Extract the [x, y] coordinate from the center of the cell holding the provided text.  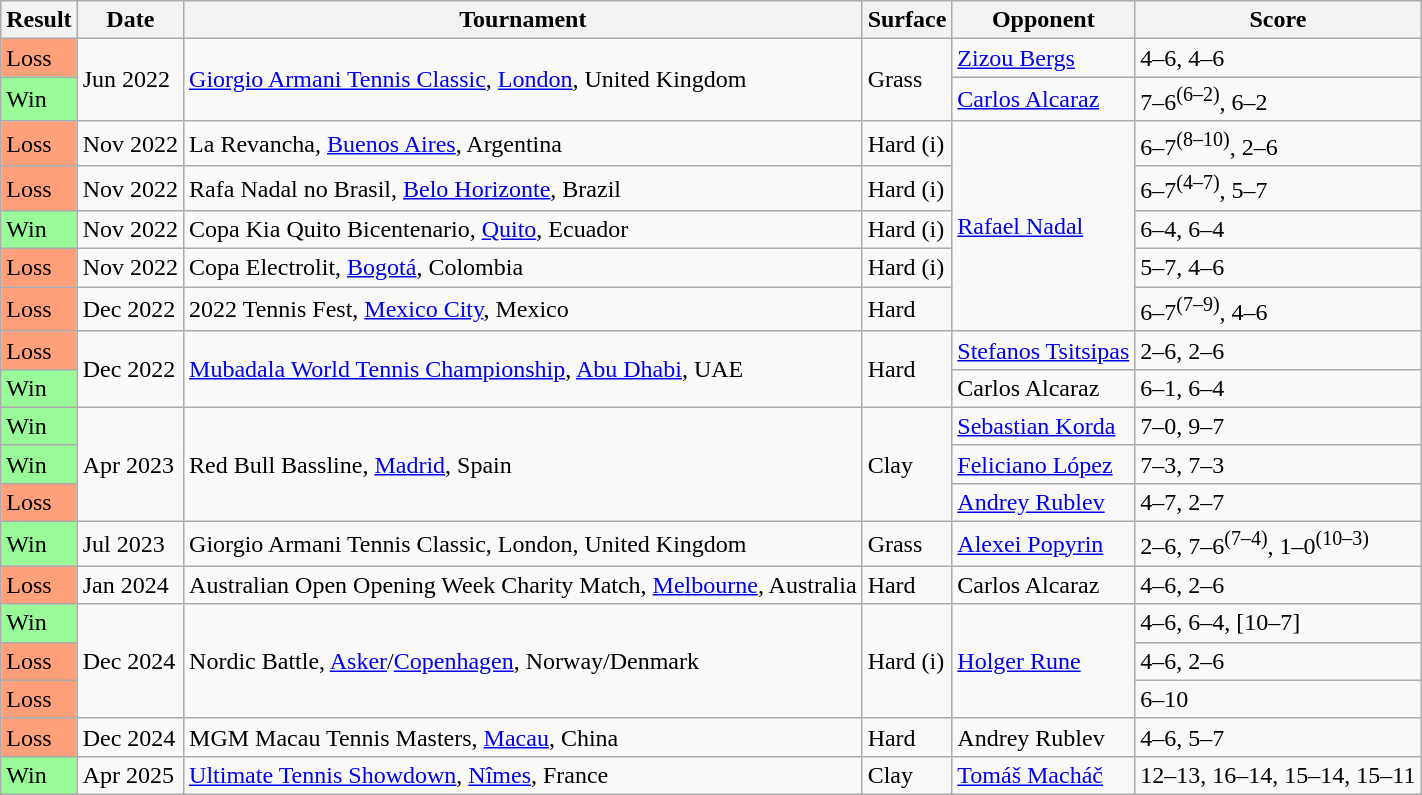
Surface [907, 20]
6–1, 6–4 [1278, 388]
6–10 [1278, 699]
Zizou Bergs [1044, 58]
Rafael Nadal [1044, 226]
6–4, 6–4 [1278, 230]
2–6, 2–6 [1278, 350]
6–7(7–9), 4–6 [1278, 310]
Sebastian Korda [1044, 426]
Score [1278, 20]
MGM Macau Tennis Masters, Macau, China [524, 737]
Opponent [1044, 20]
2–6, 7–6(7–4), 1–0(10–3) [1278, 544]
4–6, 5–7 [1278, 737]
Tomáš Macháč [1044, 775]
Jun 2022 [130, 80]
Copa Electrolit, Bogotá, Colombia [524, 268]
2022 Tennis Fest, Mexico City, Mexico [524, 310]
Stefanos Tsitsipas [1044, 350]
Date [130, 20]
Ultimate Tennis Showdown, Nîmes, France [524, 775]
Apr 2025 [130, 775]
4–6, 6–4, [10–7] [1278, 623]
6–7(4–7), 5–7 [1278, 188]
7–3, 7–3 [1278, 464]
4–6, 4–6 [1278, 58]
Result [39, 20]
Copa Kia Quito Bicentenario, Quito, Ecuador [524, 230]
Holger Rune [1044, 661]
Jan 2024 [130, 585]
4–7, 2–7 [1278, 502]
La Revancha, Buenos Aires, Argentina [524, 144]
Apr 2023 [130, 464]
6–7(8–10), 2–6 [1278, 144]
7–6(6–2), 6–2 [1278, 100]
Tournament [524, 20]
Mubadala World Tennis Championship, Abu Dhabi, UAE [524, 369]
Jul 2023 [130, 544]
Rafa Nadal no Brasil, Belo Horizonte, Brazil [524, 188]
Alexei Popyrin [1044, 544]
Red Bull Bassline, Madrid, Spain [524, 464]
Australian Open Opening Week Charity Match, Melbourne, Australia [524, 585]
5–7, 4–6 [1278, 268]
12–13, 16–14, 15–14, 15–11 [1278, 775]
Nordic Battle, Asker/Copenhagen, Norway/Denmark [524, 661]
7–0, 9–7 [1278, 426]
Feliciano López [1044, 464]
